Scan for the cell matching the given text and deliver its [X, Y] coordinate at center. 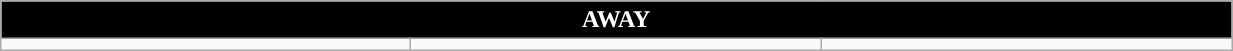
AWAY [616, 20]
